Identify which cell holds the provided text, then report its [X, Y] central coordinate. 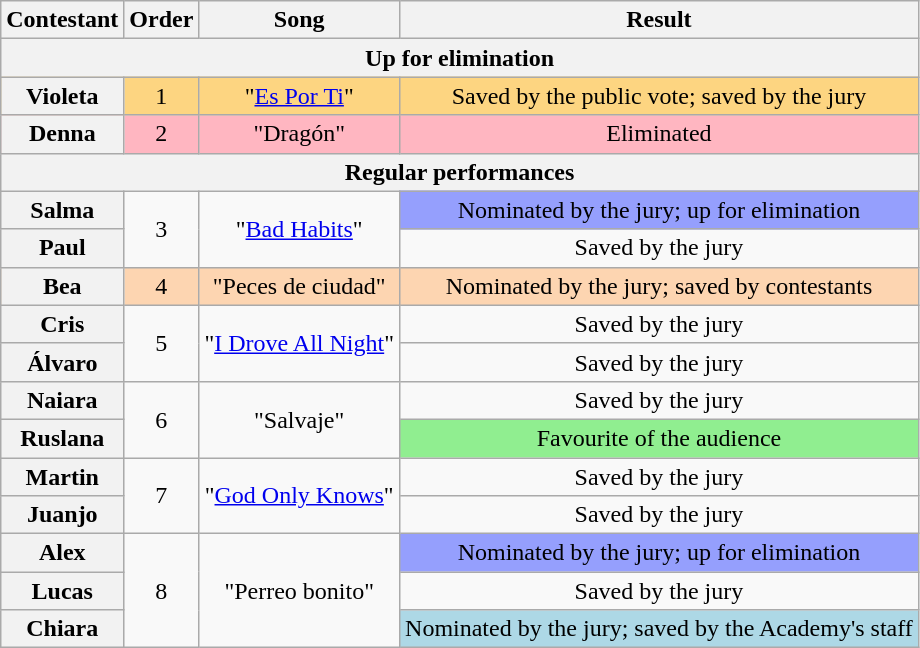
Nominated by the jury; saved by contestants [660, 286]
Bea [62, 286]
Alex [62, 553]
"Es Por Ti" [300, 96]
"Bad Habits" [300, 229]
Martin [62, 477]
2 [162, 134]
Cris [62, 324]
Up for elimination [460, 58]
1 [162, 96]
Favourite of the audience [660, 438]
Naiara [62, 400]
Order [162, 20]
Juanjo [62, 515]
Song [300, 20]
Nominated by the jury; saved by the Academy's staff [660, 629]
Result [660, 20]
Denna [62, 134]
4 [162, 286]
Paul [62, 248]
Chiara [62, 629]
Regular performances [460, 172]
8 [162, 591]
"Dragón" [300, 134]
Álvaro [62, 362]
"I Drove All Night" [300, 343]
Ruslana [62, 438]
"Perreo bonito" [300, 591]
3 [162, 229]
Salma [62, 210]
5 [162, 343]
Contestant [62, 20]
"Peces de ciudad" [300, 286]
Violeta [62, 96]
7 [162, 496]
Eliminated [660, 134]
6 [162, 419]
Saved by the public vote; saved by the jury [660, 96]
"Salvaje" [300, 419]
"God Only Knows" [300, 496]
Lucas [62, 591]
